Capture the cell that displays the provided text and extract its (X, Y) central coordinate. 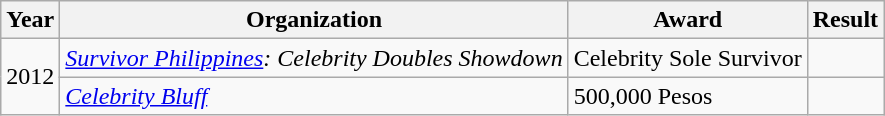
Result (845, 20)
Celebrity Bluff (314, 96)
Organization (314, 20)
Celebrity Sole Survivor (688, 58)
Survivor Philippines: Celebrity Doubles Showdown (314, 58)
Year (30, 20)
Award (688, 20)
500,000 Pesos (688, 96)
2012 (30, 77)
